Extract the (x, y) coordinate from the center of the cell holding the provided text.  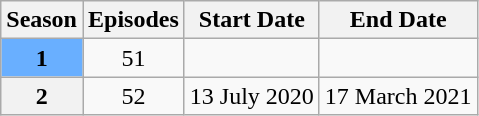
1 (42, 58)
2 (42, 96)
17 March 2021 (398, 96)
52 (133, 96)
End Date (398, 20)
51 (133, 58)
Start Date (252, 20)
13 July 2020 (252, 96)
Season (42, 20)
Episodes (133, 20)
